Return the (x, y) coordinate for the center point of the cell that contains the specified text.  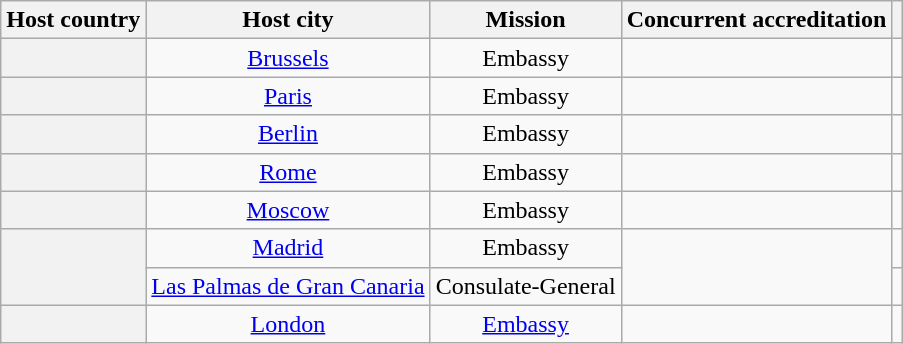
Consulate-General (526, 286)
Paris (288, 96)
Madrid (288, 248)
Berlin (288, 134)
Host city (288, 20)
Mission (526, 20)
Concurrent accreditation (756, 20)
Moscow (288, 210)
Rome (288, 172)
Brussels (288, 58)
London (288, 324)
Las Palmas de Gran Canaria (288, 286)
Host country (74, 20)
